For the text-containing cell, return its midpoint in [X, Y] coordinate format. 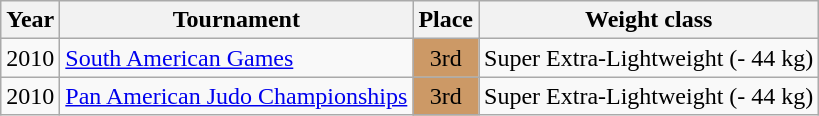
Year [30, 20]
Tournament [236, 20]
Pan American Judo Championships [236, 96]
Place [446, 20]
South American Games [236, 58]
Weight class [649, 20]
